Search for the cell housing the specified text and yield its (X, Y) center coordinate. 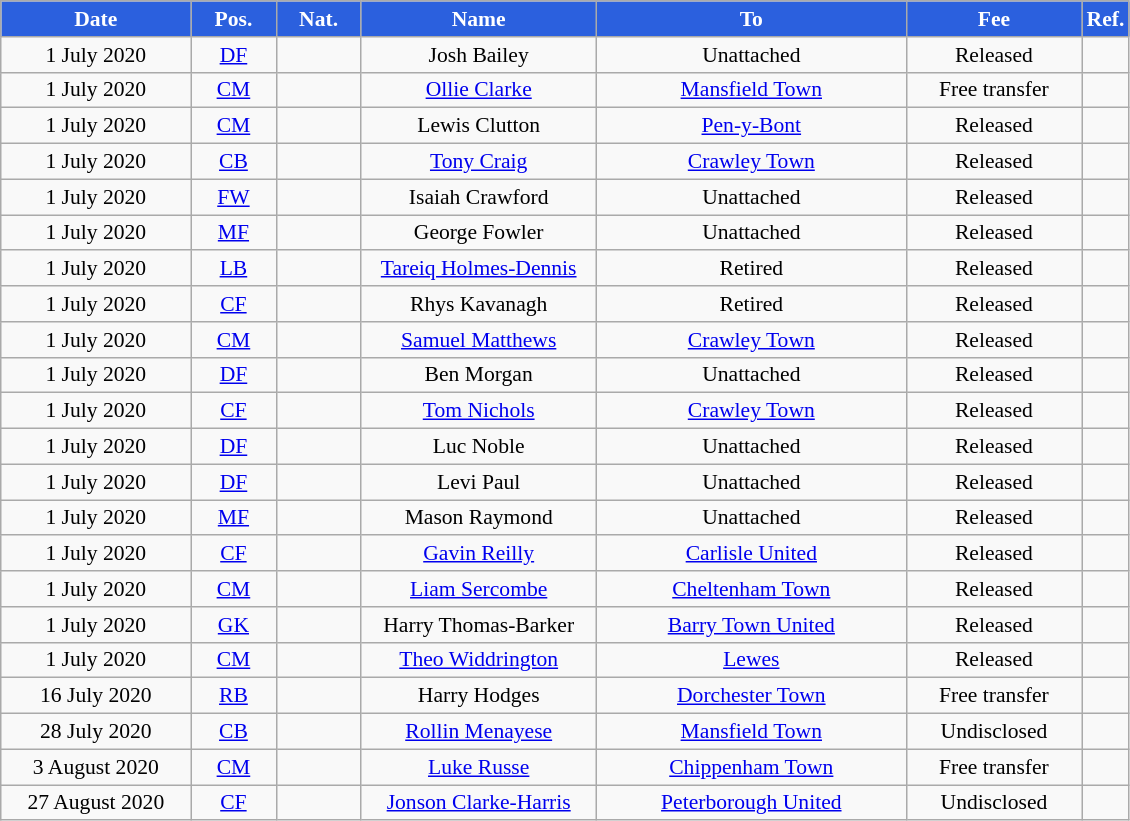
Nat. (318, 19)
Pen-y-Bont (751, 126)
Chippenham Town (751, 767)
FW (234, 197)
Luke Russe (478, 767)
Ref. (1106, 19)
28 July 2020 (96, 732)
Tony Craig (478, 162)
Carlisle United (751, 554)
Rollin Menayese (478, 732)
Lewis Clutton (478, 126)
Lewes (751, 660)
Peterborough United (751, 803)
Ben Morgan (478, 375)
Harry Hodges (478, 696)
Mason Raymond (478, 518)
3 August 2020 (96, 767)
Tom Nichols (478, 411)
George Fowler (478, 233)
Tareiq Holmes-Dennis (478, 269)
Cheltenham Town (751, 589)
Barry Town United (751, 625)
To (751, 19)
Samuel Matthews (478, 340)
Levi Paul (478, 482)
16 July 2020 (96, 696)
RB (234, 696)
Pos. (234, 19)
Luc Noble (478, 447)
Harry Thomas-Barker (478, 625)
Isaiah Crawford (478, 197)
GK (234, 625)
Theo Widdrington (478, 660)
Dorchester Town (751, 696)
Rhys Kavanagh (478, 304)
Jonson Clarke-Harris (478, 803)
Josh Bailey (478, 55)
27 August 2020 (96, 803)
Name (478, 19)
LB (234, 269)
Fee (994, 19)
Date (96, 19)
Gavin Reilly (478, 554)
Ollie Clarke (478, 90)
Liam Sercombe (478, 589)
